Locate the cell with the specified text and output its [x, y] center coordinate. 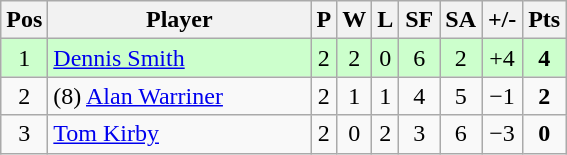
W [354, 20]
Pts [544, 20]
−1 [502, 96]
+/- [502, 20]
SF [420, 20]
Pos [24, 20]
Dennis Smith [180, 58]
(8) Alan Warriner [180, 96]
L [386, 20]
5 [461, 96]
Player [180, 20]
Tom Kirby [180, 134]
SA [461, 20]
P [324, 20]
−3 [502, 134]
+4 [502, 58]
